Return (x, y) of the center of cell containing provided text 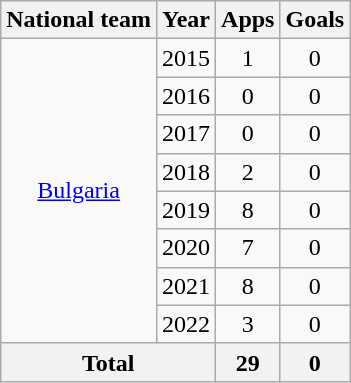
2 (248, 172)
29 (248, 362)
2015 (186, 58)
1 (248, 58)
7 (248, 248)
National team (79, 20)
3 (248, 324)
2018 (186, 172)
2022 (186, 324)
2017 (186, 134)
2020 (186, 248)
Apps (248, 20)
Total (108, 362)
Goals (315, 20)
2016 (186, 96)
2021 (186, 286)
Year (186, 20)
2019 (186, 210)
Bulgaria (79, 191)
